Capture the cell that displays the provided text and extract its [x, y] central coordinate. 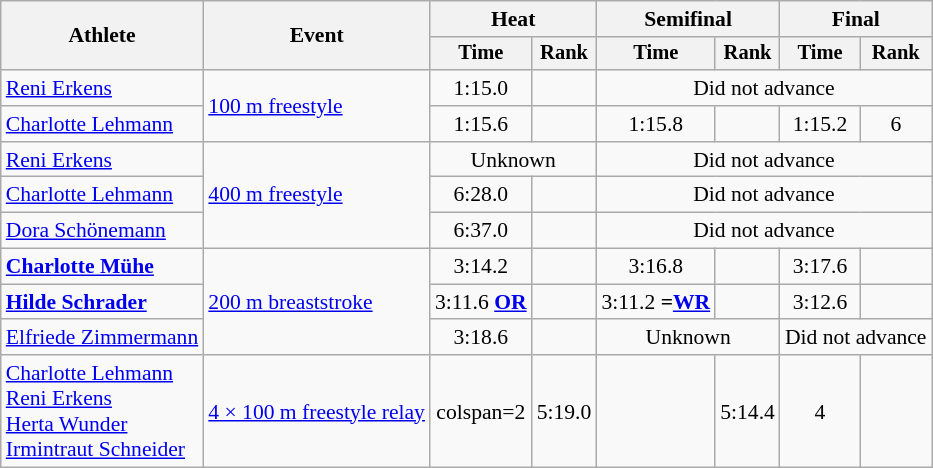
Heat [513, 19]
Athlete [102, 36]
Elfriede Zimmermann [102, 338]
Hilde Schrader [102, 302]
4 [820, 411]
Event [316, 36]
Charlotte Mühe [102, 267]
6:28.0 [481, 195]
4 × 100 m freestyle relay [316, 411]
3:16.8 [656, 267]
Charlotte LehmannReni ErkensHerta WunderIrmintraut Schneider [102, 411]
3:17.6 [820, 267]
1:15.0 [481, 88]
5:19.0 [564, 411]
200 m breaststroke [316, 302]
3:14.2 [481, 267]
6:37.0 [481, 231]
3:12.6 [820, 302]
3:11.2 =WR [656, 302]
1:15.6 [481, 124]
1:15.2 [820, 124]
Dora Schönemann [102, 231]
6 [896, 124]
100 m freestyle [316, 106]
colspan=2 [481, 411]
Final [856, 19]
Semifinal [688, 19]
400 m freestyle [316, 196]
1:15.8 [656, 124]
3:11.6 OR [481, 302]
3:18.6 [481, 338]
5:14.4 [748, 411]
